Find where the given text appears and provide that cell's center as [x, y] coordinate. 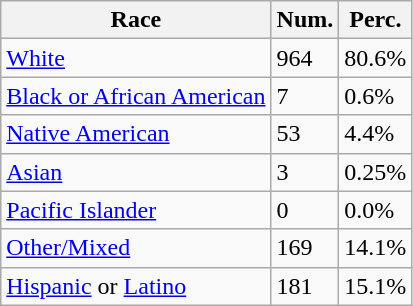
Other/Mixed [136, 248]
14.1% [376, 248]
Race [136, 20]
Num. [305, 20]
Pacific Islander [136, 210]
White [136, 58]
3 [305, 172]
Hispanic or Latino [136, 286]
169 [305, 248]
7 [305, 96]
Asian [136, 172]
Black or African American [136, 96]
Native American [136, 134]
53 [305, 134]
181 [305, 286]
0 [305, 210]
964 [305, 58]
15.1% [376, 286]
0.6% [376, 96]
80.6% [376, 58]
0.25% [376, 172]
0.0% [376, 210]
Perc. [376, 20]
4.4% [376, 134]
